Detect which cell encompasses the target text, then output its [x, y] center coordinate. 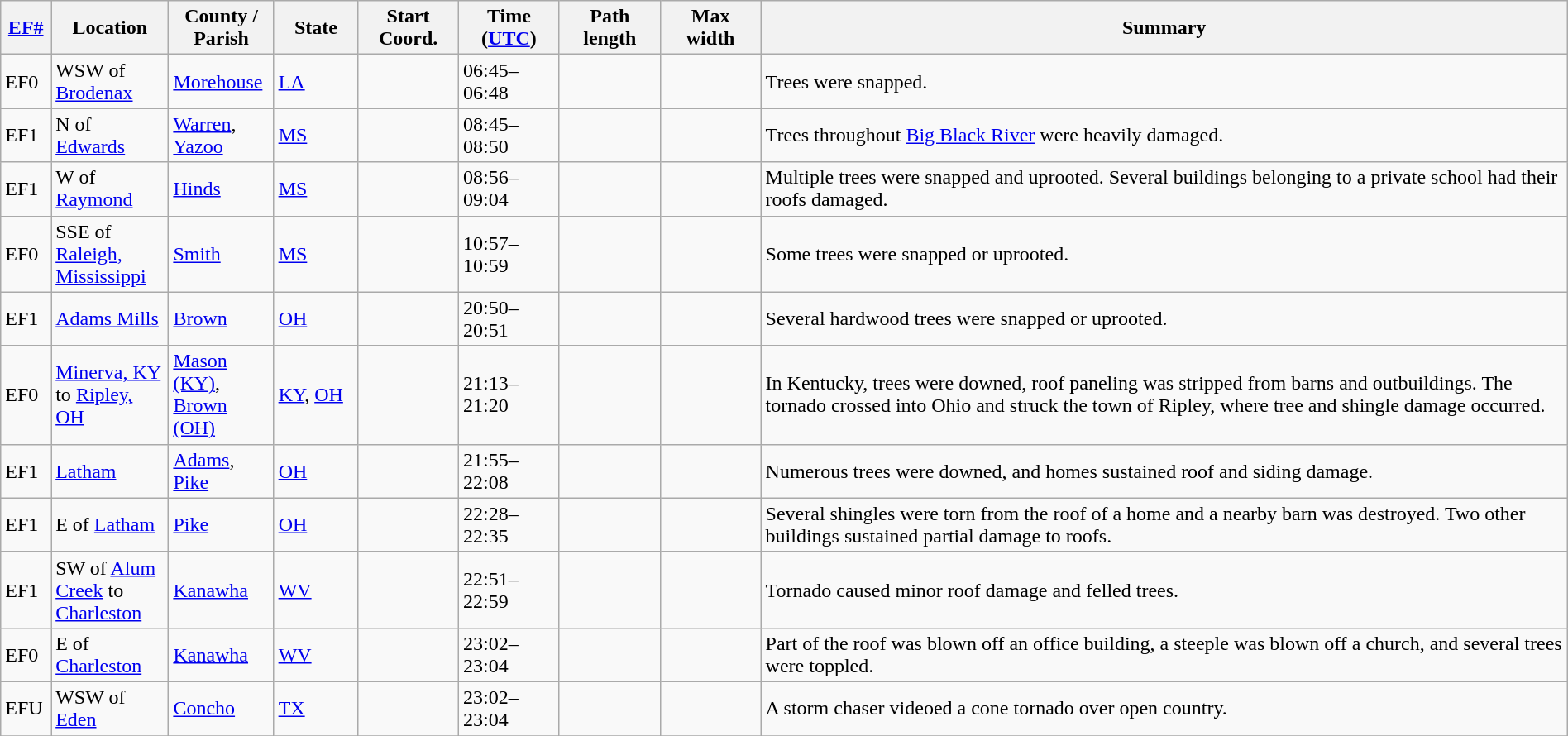
Max width [710, 28]
06:45–06:48 [509, 81]
KY, OH [316, 395]
Pike [222, 524]
Path length [610, 28]
Trees throughout Big Black River were heavily damaged. [1164, 136]
EFU [26, 708]
Several shingles were torn from the roof of a home and a nearby barn was destroyed. Two other buildings sustained partial damage to roofs. [1164, 524]
10:57–10:59 [509, 254]
SW of Alum Creek to Charleston [110, 590]
Numerous trees were downed, and homes sustained roof and siding damage. [1164, 471]
Concho [222, 708]
Mason (KY), Brown (OH) [222, 395]
Latham [110, 471]
22:28–22:35 [509, 524]
20:50–20:51 [509, 319]
State [316, 28]
Part of the roof was blown off an office building, a steeple was blown off a church, and several trees were toppled. [1164, 655]
21:13–21:20 [509, 395]
Adams Mills [110, 319]
Tornado caused minor roof damage and felled trees. [1164, 590]
Some trees were snapped or uprooted. [1164, 254]
Location [110, 28]
N of Edwards [110, 136]
Warren, Yazoo [222, 136]
Time (UTC) [509, 28]
Minerva, KY to Ripley, OH [110, 395]
County / Parish [222, 28]
Smith [222, 254]
LA [316, 81]
EF# [26, 28]
Brown [222, 319]
TX [316, 708]
08:45–08:50 [509, 136]
WSW of Eden [110, 708]
08:56–09:04 [509, 189]
21:55–22:08 [509, 471]
E of Charleston [110, 655]
WSW of Brodenax [110, 81]
Several hardwood trees were snapped or uprooted. [1164, 319]
E of Latham [110, 524]
Summary [1164, 28]
Start Coord. [409, 28]
A storm chaser videoed a cone tornado over open country. [1164, 708]
Trees were snapped. [1164, 81]
Hinds [222, 189]
W of Raymond [110, 189]
Multiple trees were snapped and uprooted. Several buildings belonging to a private school had their roofs damaged. [1164, 189]
Morehouse [222, 81]
22:51–22:59 [509, 590]
SSE of Raleigh, Mississippi [110, 254]
Adams, Pike [222, 471]
